Find where the given text appears and provide that cell's center as (X, Y) coordinate. 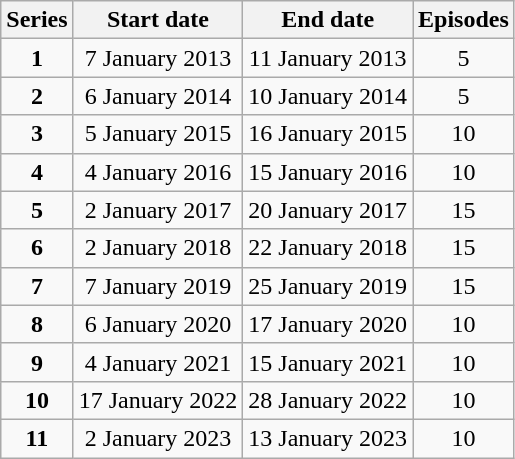
17 January 2020 (328, 324)
8 (37, 324)
5 January 2015 (158, 134)
Start date (158, 20)
22 January 2018 (328, 248)
1 (37, 58)
28 January 2022 (328, 400)
25 January 2019 (328, 286)
11 January 2013 (328, 58)
20 January 2017 (328, 210)
7 January 2013 (158, 58)
15 January 2021 (328, 362)
Episodes (464, 20)
2 January 2018 (158, 248)
6 January 2014 (158, 96)
Series (37, 20)
11 (37, 438)
13 January 2023 (328, 438)
4 January 2016 (158, 172)
2 January 2017 (158, 210)
End date (328, 20)
16 January 2015 (328, 134)
4 January 2021 (158, 362)
7 (37, 286)
3 (37, 134)
2 January 2023 (158, 438)
9 (37, 362)
4 (37, 172)
17 January 2022 (158, 400)
6 (37, 248)
10 January 2014 (328, 96)
15 January 2016 (328, 172)
2 (37, 96)
7 January 2019 (158, 286)
6 January 2020 (158, 324)
